Detect which cell encompasses the target text, then output its (X, Y) center coordinate. 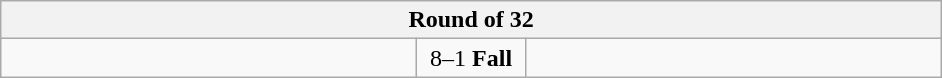
8–1 Fall (472, 58)
Round of 32 (472, 20)
